Output the [x, y] coordinate of the center of the cell containing the given text.  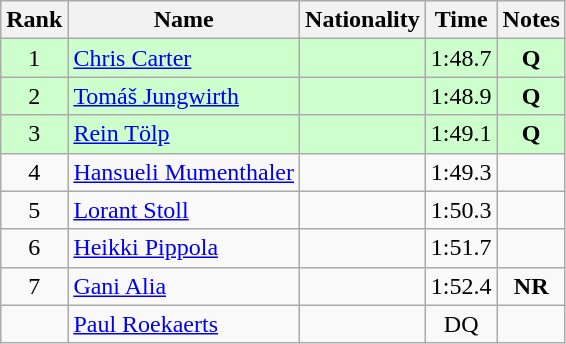
1:50.3 [461, 210]
Gani Alia [184, 286]
Rank [34, 20]
Rein Tölp [184, 134]
6 [34, 248]
1:49.3 [461, 172]
7 [34, 286]
Chris Carter [184, 58]
5 [34, 210]
Time [461, 20]
3 [34, 134]
1:48.7 [461, 58]
4 [34, 172]
1:51.7 [461, 248]
Paul Roekaerts [184, 324]
Name [184, 20]
Notes [531, 20]
1:52.4 [461, 286]
DQ [461, 324]
Lorant Stoll [184, 210]
NR [531, 286]
Tomáš Jungwirth [184, 96]
Hansueli Mumenthaler [184, 172]
2 [34, 96]
1:49.1 [461, 134]
Heikki Pippola [184, 248]
1:48.9 [461, 96]
1 [34, 58]
Nationality [363, 20]
